Return the (X, Y) coordinate for the center point of the cell that contains the specified text.  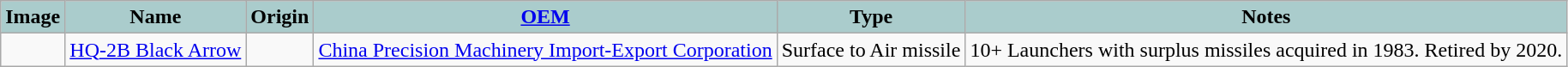
Name (156, 17)
China Precision Machinery Import-Export Corporation (545, 50)
Origin (279, 17)
Type (871, 17)
Notes (1266, 17)
Image (33, 17)
10+ Launchers with surplus missiles acquired in 1983. Retired by 2020. (1266, 50)
HQ-2B Black Arrow (156, 50)
OEM (545, 17)
Surface to Air missile (871, 50)
